From the cell containing the given text, extract its center point as (X, Y) coordinate. 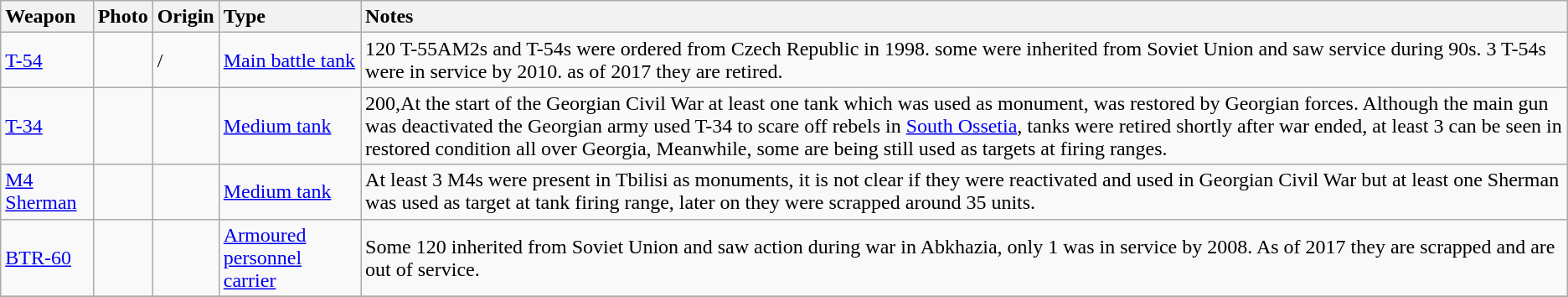
Photo (122, 17)
/ (186, 60)
M4 Sherman (47, 191)
Origin (186, 17)
Armoured personnel carrier (290, 258)
T-54 (47, 60)
Type (290, 17)
BTR-60 (47, 258)
Main battle tank (290, 60)
Notes (965, 17)
T-34 (47, 126)
Weapon (47, 17)
